Output the (X, Y) coordinate of the center of the cell containing the given text.  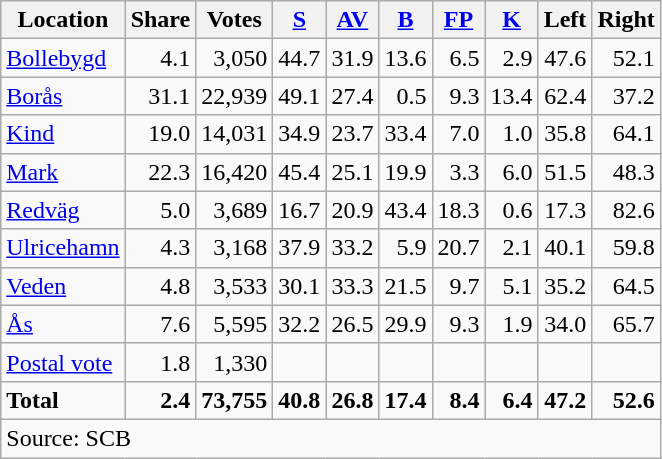
37.2 (626, 96)
20.9 (352, 210)
20.7 (458, 248)
Right (626, 20)
29.9 (406, 324)
65.7 (626, 324)
4.1 (160, 58)
7.6 (160, 324)
33.4 (406, 134)
13.6 (406, 58)
37.9 (300, 248)
48.3 (626, 172)
73,755 (234, 400)
0.5 (406, 96)
5.0 (160, 210)
35.2 (565, 286)
Left (565, 20)
17.3 (565, 210)
47.6 (565, 58)
6.0 (512, 172)
6.4 (512, 400)
51.5 (565, 172)
45.4 (300, 172)
1.0 (512, 134)
2.4 (160, 400)
64.5 (626, 286)
2.9 (512, 58)
Postal vote (63, 362)
Source: SCB (331, 438)
5.1 (512, 286)
4.3 (160, 248)
Location (63, 20)
33.2 (352, 248)
33.3 (352, 286)
1.8 (160, 362)
Mark (63, 172)
8.4 (458, 400)
Bollebygd (63, 58)
35.8 (565, 134)
Kind (63, 134)
31.9 (352, 58)
1.9 (512, 324)
3,533 (234, 286)
3,050 (234, 58)
B (406, 20)
Borås (63, 96)
44.7 (300, 58)
19.9 (406, 172)
5,595 (234, 324)
5.9 (406, 248)
13.4 (512, 96)
1,330 (234, 362)
14,031 (234, 134)
26.8 (352, 400)
32.2 (300, 324)
4.8 (160, 286)
34.9 (300, 134)
82.6 (626, 210)
Votes (234, 20)
6.5 (458, 58)
40.8 (300, 400)
3,168 (234, 248)
43.4 (406, 210)
26.5 (352, 324)
16,420 (234, 172)
Redväg (63, 210)
Ulricehamn (63, 248)
23.7 (352, 134)
59.8 (626, 248)
Ås (63, 324)
52.1 (626, 58)
47.2 (565, 400)
2.1 (512, 248)
40.1 (565, 248)
21.5 (406, 286)
22.3 (160, 172)
64.1 (626, 134)
25.1 (352, 172)
34.0 (565, 324)
22,939 (234, 96)
7.0 (458, 134)
31.1 (160, 96)
16.7 (300, 210)
17.4 (406, 400)
FP (458, 20)
49.1 (300, 96)
0.6 (512, 210)
S (300, 20)
9.7 (458, 286)
AV (352, 20)
3.3 (458, 172)
52.6 (626, 400)
Veden (63, 286)
30.1 (300, 286)
K (512, 20)
Total (63, 400)
62.4 (565, 96)
19.0 (160, 134)
Share (160, 20)
27.4 (352, 96)
18.3 (458, 210)
3,689 (234, 210)
